Identify which cell holds the provided text, then report its (X, Y) central coordinate. 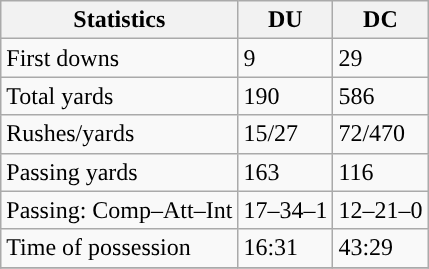
First downs (120, 58)
DC (380, 20)
Passing yards (120, 172)
12–21–0 (380, 210)
15/27 (286, 134)
Passing: Comp–Att–Int (120, 210)
16:31 (286, 248)
Statistics (120, 20)
72/470 (380, 134)
Total yards (120, 96)
190 (286, 96)
Rushes/yards (120, 134)
9 (286, 58)
17–34–1 (286, 210)
163 (286, 172)
Time of possession (120, 248)
43:29 (380, 248)
29 (380, 58)
586 (380, 96)
DU (286, 20)
116 (380, 172)
